Find where the given text appears and provide that cell's center as [X, Y] coordinate. 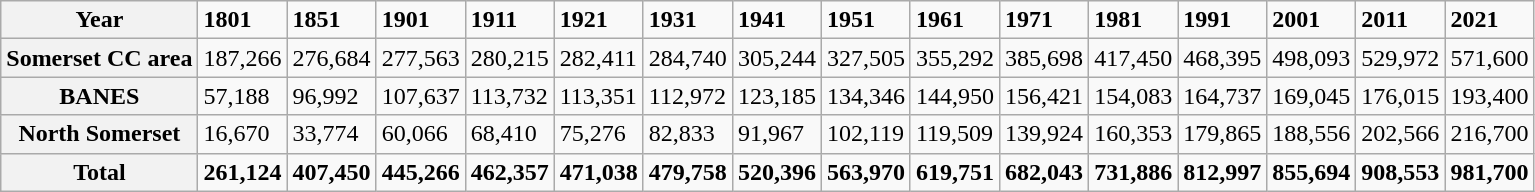
119,509 [954, 134]
169,045 [1312, 96]
445,266 [420, 172]
812,997 [1222, 172]
1991 [1222, 20]
981,700 [1490, 172]
57,188 [242, 96]
Year [100, 20]
16,670 [242, 134]
276,684 [332, 58]
113,351 [598, 96]
284,740 [688, 58]
179,865 [1222, 134]
82,833 [688, 134]
123,185 [776, 96]
1971 [1044, 20]
417,450 [1134, 58]
113,732 [510, 96]
731,886 [1134, 172]
1941 [776, 20]
1951 [866, 20]
68,410 [510, 134]
Total [100, 172]
144,950 [954, 96]
1981 [1134, 20]
75,276 [598, 134]
479,758 [688, 172]
1851 [332, 20]
407,450 [332, 172]
1801 [242, 20]
187,266 [242, 58]
216,700 [1490, 134]
156,421 [1044, 96]
154,083 [1134, 96]
Somerset CC area [100, 58]
2001 [1312, 20]
BANES [100, 96]
96,992 [332, 96]
471,038 [598, 172]
282,411 [598, 58]
112,972 [688, 96]
462,357 [510, 172]
619,751 [954, 172]
355,292 [954, 58]
188,556 [1312, 134]
1921 [598, 20]
1931 [688, 20]
385,698 [1044, 58]
468,395 [1222, 58]
305,244 [776, 58]
280,215 [510, 58]
2011 [1400, 20]
160,353 [1134, 134]
193,400 [1490, 96]
682,043 [1044, 172]
571,600 [1490, 58]
33,774 [332, 134]
164,737 [1222, 96]
202,566 [1400, 134]
107,637 [420, 96]
529,972 [1400, 58]
855,694 [1312, 172]
261,124 [242, 172]
North Somerset [100, 134]
91,967 [776, 134]
2021 [1490, 20]
134,346 [866, 96]
102,119 [866, 134]
498,093 [1312, 58]
1911 [510, 20]
908,553 [1400, 172]
563,970 [866, 172]
277,563 [420, 58]
1901 [420, 20]
139,924 [1044, 134]
327,505 [866, 58]
60,066 [420, 134]
176,015 [1400, 96]
520,396 [776, 172]
1961 [954, 20]
